Pinpoint the cell where the given text exists, returning its (X, Y) midpoint coordinate. 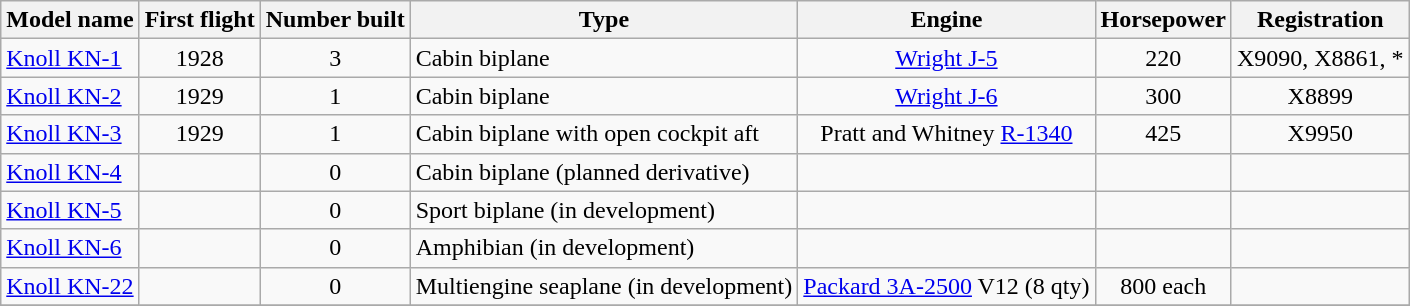
300 (1163, 96)
Type (604, 20)
Horsepower (1163, 20)
Knoll KN-5 (70, 210)
Knoll KN-4 (70, 172)
Model name (70, 20)
Wright J-5 (946, 58)
800 each (1163, 286)
Sport biplane (in development) (604, 210)
First flight (200, 20)
Number built (335, 20)
Amphibian (in development) (604, 248)
Knoll KN-22 (70, 286)
Knoll KN-3 (70, 134)
Wright J-6 (946, 96)
Cabin biplane (planned derivative) (604, 172)
Packard 3A-2500 V12 (8 qty) (946, 286)
Pratt and Whitney R-1340 (946, 134)
X8899 (1320, 96)
Knoll KN-6 (70, 248)
Engine (946, 20)
Cabin biplane with open cockpit aft (604, 134)
3 (335, 58)
Multiengine seaplane (in development) (604, 286)
X9090, X8861, * (1320, 58)
1928 (200, 58)
220 (1163, 58)
Knoll KN-1 (70, 58)
Knoll KN-2 (70, 96)
425 (1163, 134)
Registration (1320, 20)
X9950 (1320, 134)
